Return the (X, Y) coordinate for the center point of the cell that contains the specified text.  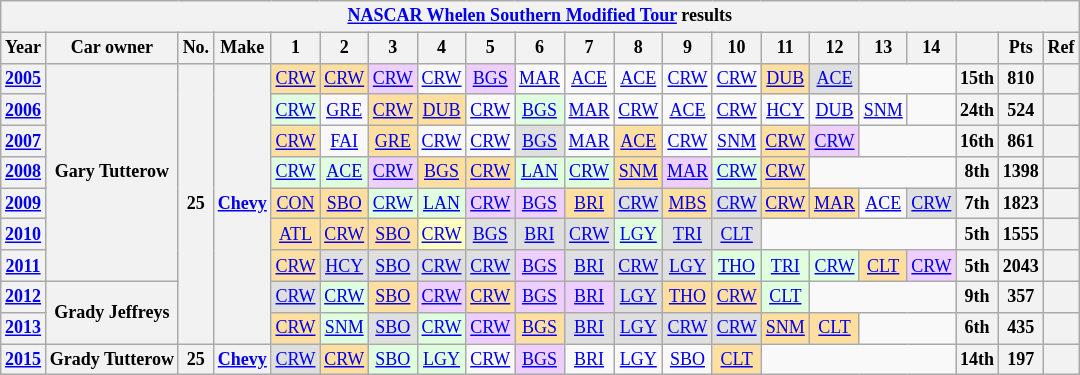
2011 (24, 266)
357 (1020, 296)
810 (1020, 78)
9 (688, 48)
No. (196, 48)
15th (978, 78)
861 (1020, 140)
Car owner (112, 48)
1823 (1020, 204)
14th (978, 360)
9th (978, 296)
Pts (1020, 48)
14 (932, 48)
FAI (344, 140)
8 (638, 48)
2006 (24, 110)
8th (978, 172)
Grady Jeffreys (112, 312)
2012 (24, 296)
2010 (24, 234)
Ref (1061, 48)
11 (786, 48)
524 (1020, 110)
12 (835, 48)
2013 (24, 328)
2009 (24, 204)
13 (883, 48)
2043 (1020, 266)
Year (24, 48)
7th (978, 204)
197 (1020, 360)
1 (296, 48)
6th (978, 328)
2015 (24, 360)
Gary Tutterow (112, 172)
NASCAR Whelen Southern Modified Tour results (540, 16)
2007 (24, 140)
16th (978, 140)
2005 (24, 78)
2008 (24, 172)
6 (540, 48)
1398 (1020, 172)
435 (1020, 328)
10 (736, 48)
Grady Tutterow (112, 360)
7 (589, 48)
Make (242, 48)
3 (394, 48)
2 (344, 48)
1555 (1020, 234)
4 (442, 48)
MBS (688, 204)
CON (296, 204)
ATL (296, 234)
24th (978, 110)
5 (490, 48)
